Return (X, Y) of the center of cell containing provided text 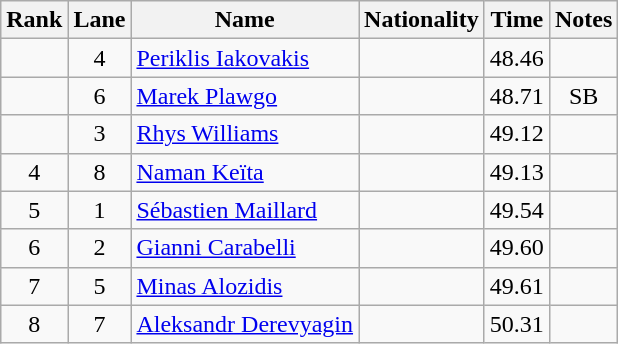
1 (100, 210)
Time (516, 20)
Sébastien Maillard (245, 210)
Lane (100, 20)
Minas Alozidis (245, 286)
49.12 (516, 134)
48.71 (516, 96)
48.46 (516, 58)
49.13 (516, 172)
49.61 (516, 286)
Name (245, 20)
Naman Keïta (245, 172)
Marek Plawgo (245, 96)
Rank (34, 20)
49.54 (516, 210)
Nationality (422, 20)
Rhys Williams (245, 134)
2 (100, 248)
49.60 (516, 248)
Periklis Iakovakis (245, 58)
Notes (583, 20)
Aleksandr Derevyagin (245, 324)
Gianni Carabelli (245, 248)
50.31 (516, 324)
3 (100, 134)
SB (583, 96)
